Find where the given text appears and provide that cell's center as [X, Y] coordinate. 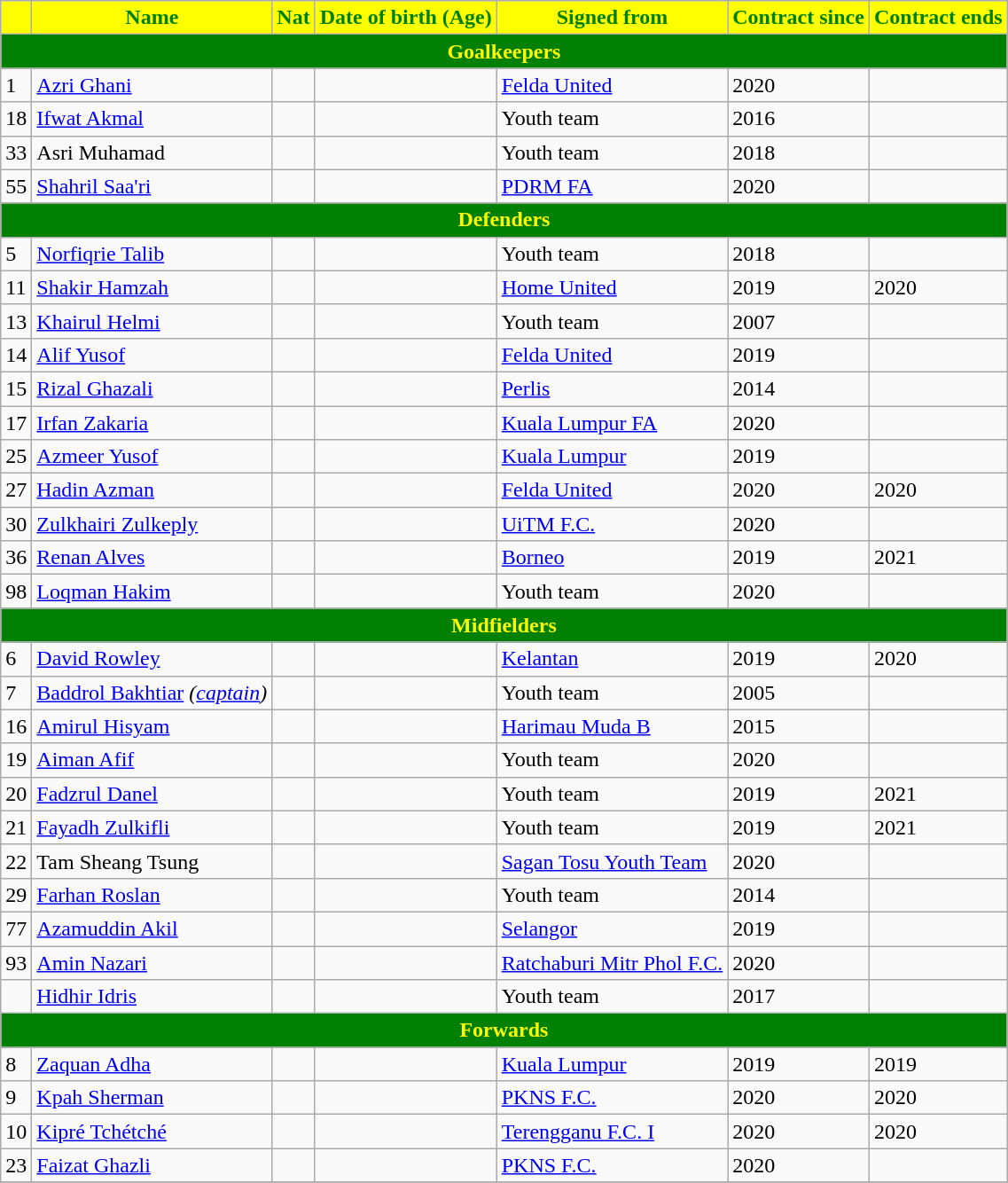
2007 [799, 321]
Aiman Afif [152, 760]
Tam Sheang Tsung [152, 861]
Fadzrul Danel [152, 794]
Contract ends [938, 18]
18 [16, 119]
5 [16, 254]
19 [16, 760]
Forwards [504, 1030]
Rizal Ghazali [152, 388]
Renan Alves [152, 558]
16 [16, 726]
21 [16, 827]
36 [16, 558]
Defenders [504, 220]
UiTM F.C. [612, 524]
Azamuddin Akil [152, 928]
25 [16, 457]
Shakir Hamzah [152, 287]
Goalkeepers [504, 51]
Kpah Sherman [152, 1098]
Asri Muhamad [152, 153]
PDRM FA [612, 186]
Kipré Tchétché [152, 1132]
17 [16, 423]
15 [16, 388]
6 [16, 659]
Zulkhairi Zulkeply [152, 524]
Norfiqrie Talib [152, 254]
30 [16, 524]
Faizat Ghazli [152, 1165]
Shahril Saa'ri [152, 186]
Harimau Muda B [612, 726]
10 [16, 1132]
Fayadh Zulkifli [152, 827]
Baddrol Bakhtiar (captain) [152, 693]
93 [16, 962]
Hadin Azman [152, 490]
55 [16, 186]
Perlis [612, 388]
Ifwat Akmal [152, 119]
8 [16, 1064]
Zaquan Adha [152, 1064]
Khairul Helmi [152, 321]
Terengganu F.C. I [612, 1132]
2016 [799, 119]
Contract since [799, 18]
Azri Ghani [152, 85]
9 [16, 1098]
Midfielders [504, 625]
27 [16, 490]
23 [16, 1165]
Loqman Hakim [152, 591]
Home United [612, 287]
33 [16, 153]
98 [16, 591]
Hidhir Idris [152, 997]
77 [16, 928]
11 [16, 287]
14 [16, 355]
2015 [799, 726]
7 [16, 693]
Irfan Zakaria [152, 423]
20 [16, 794]
Borneo [612, 558]
13 [16, 321]
Amirul Hisyam [152, 726]
Name [152, 18]
Amin Nazari [152, 962]
David Rowley [152, 659]
Kuala Lumpur FA [612, 423]
Signed from [612, 18]
Ratchaburi Mitr Phol F.C. [612, 962]
Date of birth (Age) [406, 18]
2017 [799, 997]
22 [16, 861]
2005 [799, 693]
Kelantan [612, 659]
29 [16, 895]
Sagan Tosu Youth Team [612, 861]
1 [16, 85]
Farhan Roslan [152, 895]
Alif Yusof [152, 355]
Selangor [612, 928]
Nat [293, 18]
Azmeer Yusof [152, 457]
